Provide the [x, y] coordinate of the cell's center where the given text is located.  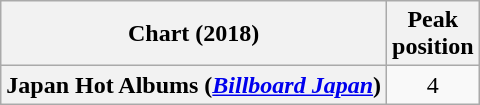
Japan Hot Albums (Billboard Japan) [194, 85]
Peakposition [433, 34]
Chart (2018) [194, 34]
4 [433, 85]
